Return the [X, Y] coordinate for the center point of the cell that contains the specified text.  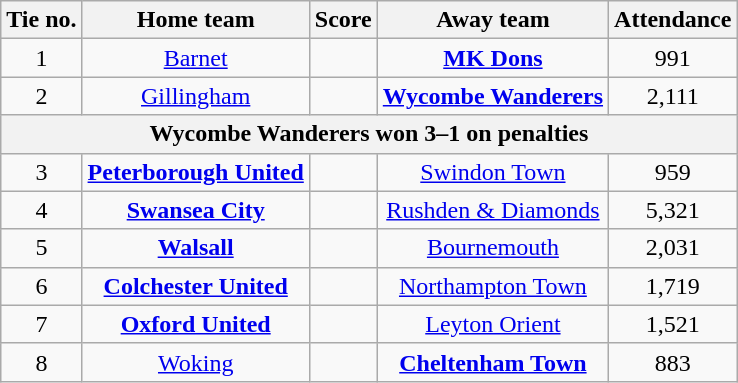
5,321 [673, 210]
Barnet [196, 58]
Away team [492, 20]
Leyton Orient [492, 324]
Swindon Town [492, 172]
883 [673, 362]
Rushden & Diamonds [492, 210]
Wycombe Wanderers won 3–1 on penalties [369, 134]
Bournemouth [492, 248]
Northampton Town [492, 286]
1 [42, 58]
Gillingham [196, 96]
959 [673, 172]
6 [42, 286]
Wycombe Wanderers [492, 96]
5 [42, 248]
Cheltenham Town [492, 362]
3 [42, 172]
Oxford United [196, 324]
2,031 [673, 248]
Swansea City [196, 210]
1,719 [673, 286]
Colchester United [196, 286]
7 [42, 324]
MK Dons [492, 58]
Score [343, 20]
Attendance [673, 20]
8 [42, 362]
1,521 [673, 324]
Woking [196, 362]
991 [673, 58]
4 [42, 210]
Peterborough United [196, 172]
2,111 [673, 96]
Tie no. [42, 20]
Home team [196, 20]
Walsall [196, 248]
2 [42, 96]
